Determine the (x, y) coordinate at the center of the cell enclosing the given text.  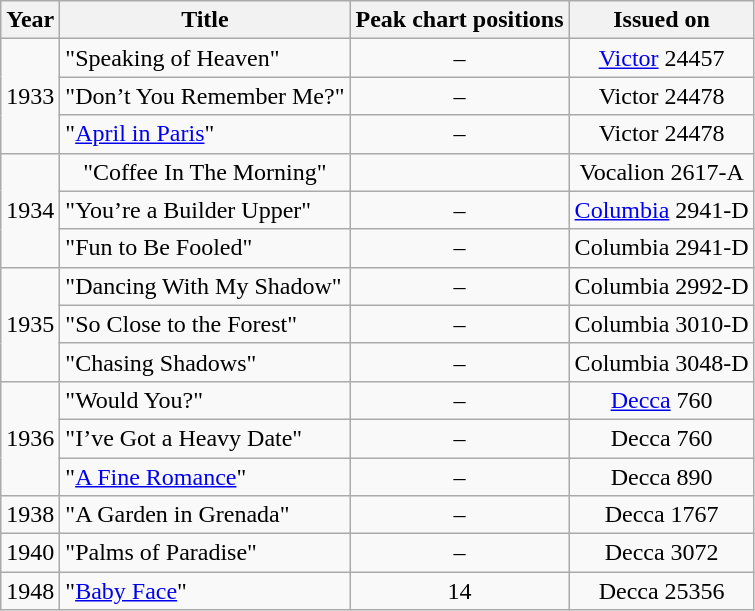
"April in Paris" (205, 134)
"A Fine Romance" (205, 477)
"Don’t You Remember Me?" (205, 96)
Decca 3072 (662, 553)
"So Close to the Forest" (205, 324)
1940 (30, 553)
"I’ve Got a Heavy Date" (205, 438)
Columbia 3010-D (662, 324)
1935 (30, 324)
"Speaking of Heaven" (205, 58)
Year (30, 20)
Columbia 3048-D (662, 362)
"Would You?" (205, 400)
1936 (30, 438)
Victor 24457 (662, 58)
Decca 1767 (662, 515)
1934 (30, 210)
Peak chart positions (460, 20)
Columbia 2992-D (662, 286)
1933 (30, 96)
Decca 25356 (662, 591)
"Palms of Paradise" (205, 553)
1938 (30, 515)
"Coffee In The Morning" (205, 172)
"Fun to Be Fooled" (205, 248)
14 (460, 591)
Title (205, 20)
Decca 890 (662, 477)
"A Garden in Grenada" (205, 515)
"Baby Face" (205, 591)
Issued on (662, 20)
"Chasing Shadows" (205, 362)
1948 (30, 591)
"You’re a Builder Upper" (205, 210)
"Dancing With My Shadow" (205, 286)
Vocalion 2617-A (662, 172)
